Extract the (X, Y) coordinate from the center of the cell holding the provided text.  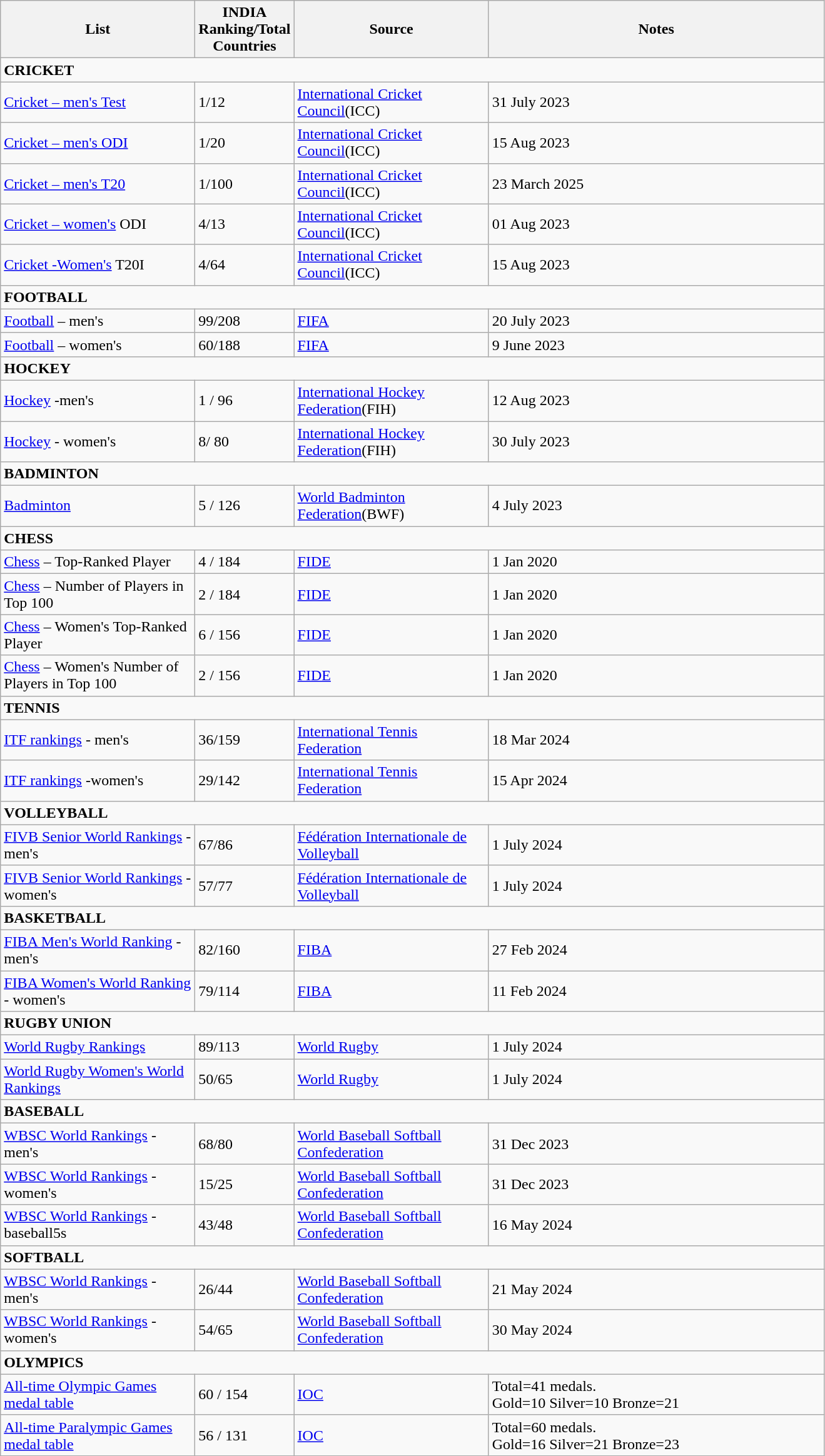
2 / 156 (245, 675)
List (98, 29)
43/48 (245, 1225)
9 June 2023 (656, 344)
23 March 2025 (656, 184)
Hockey - women's (98, 441)
Football – women's (98, 344)
8/ 80 (245, 441)
All-time Paralympic Games medal table (98, 1435)
89/113 (245, 1047)
Cricket – men's ODI (98, 143)
FOOTBALL (412, 297)
67/86 (245, 845)
Source (392, 29)
FIBA Men's World Ranking - men's (98, 950)
26/44 (245, 1289)
57/77 (245, 885)
54/65 (245, 1330)
6 / 156 (245, 635)
79/114 (245, 990)
50/65 (245, 1079)
1 / 96 (245, 400)
12 Aug 2023 (656, 400)
World Badminton Federation(BWF) (392, 506)
OLYMPICS (412, 1362)
World Rugby Women's World Rankings (98, 1079)
01 Aug 2023 (656, 224)
68/80 (245, 1144)
BASKETBALL (412, 918)
60/188 (245, 344)
World Rugby Rankings (98, 1047)
Cricket – men's T20 (98, 184)
21 May 2024 (656, 1289)
ITF rankings - men's (98, 740)
5 / 126 (245, 506)
60 / 154 (245, 1394)
All-time Olympic Games medal table (98, 1394)
FIBA Women's World Ranking - women's (98, 990)
Cricket – men's Test (98, 103)
CRICKET (412, 70)
Cricket -Women's T20I (98, 265)
2 / 184 (245, 594)
30 July 2023 (656, 441)
CHESS (412, 538)
BADMINTON (412, 474)
4/13 (245, 224)
Badminton (98, 506)
HOCKEY (412, 368)
36/159 (245, 740)
Chess – Number of Players in Top 100 (98, 594)
11 Feb 2024 (656, 990)
Chess – Women's Number of Players in Top 100 (98, 675)
FIVB Senior World Rankings - men's (98, 845)
Total=41 medals.Gold=10 Silver=10 Bronze=21 (656, 1394)
WBSC World Rankings - baseball5s (98, 1225)
31 July 2023 (656, 103)
82/160 (245, 950)
1/20 (245, 143)
Notes (656, 29)
Total=60 medals.Gold=16 Silver=21 Bronze=23 (656, 1435)
RUGBY UNION (412, 1023)
Hockey -men's (98, 400)
20 July 2023 (656, 321)
SOFTBALL (412, 1257)
29/142 (245, 780)
ITF rankings -women's (98, 780)
BASEBALL (412, 1112)
1/100 (245, 184)
VOLLEYBALL (412, 813)
15 Apr 2024 (656, 780)
18 Mar 2024 (656, 740)
Chess – Top-Ranked Player (98, 562)
4 / 184 (245, 562)
30 May 2024 (656, 1330)
16 May 2024 (656, 1225)
56 / 131 (245, 1435)
Chess – Women's Top-Ranked Player (98, 635)
Cricket – women's ODI (98, 224)
4/64 (245, 265)
1/12 (245, 103)
99/208 (245, 321)
4 July 2023 (656, 506)
15/25 (245, 1184)
INDIA Ranking/Total Countries (245, 29)
27 Feb 2024 (656, 950)
FIVB Senior World Rankings - women's (98, 885)
Football – men's (98, 321)
TENNIS (412, 708)
